Identify which cell holds the provided text, then report its [X, Y] central coordinate. 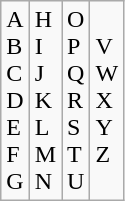
VWXYZ [107, 101]
HIJKLMN [45, 101]
ABCDEFG [15, 101]
OPQRSTU [76, 101]
